Determine the (X, Y) coordinate at the center of the cell enclosing the given text.  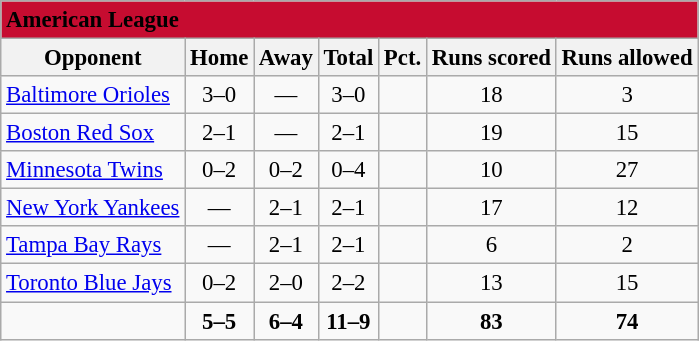
5–5 (220, 321)
Runs allowed (627, 58)
10 (491, 170)
13 (491, 283)
0–4 (348, 170)
18 (491, 95)
6–4 (286, 321)
Pct. (403, 58)
6 (491, 245)
2–2 (348, 283)
11–9 (348, 321)
2–0 (286, 283)
Home (220, 58)
27 (627, 170)
2 (627, 245)
New York Yankees (93, 208)
17 (491, 208)
Boston Red Sox (93, 133)
Away (286, 58)
19 (491, 133)
3 (627, 95)
12 (627, 208)
Baltimore Orioles (93, 95)
American League (350, 20)
Toronto Blue Jays (93, 283)
83 (491, 321)
Opponent (93, 58)
Tampa Bay Rays (93, 245)
Minnesota Twins (93, 170)
74 (627, 321)
Total (348, 58)
Runs scored (491, 58)
